Capture the cell that displays the provided text and extract its [x, y] central coordinate. 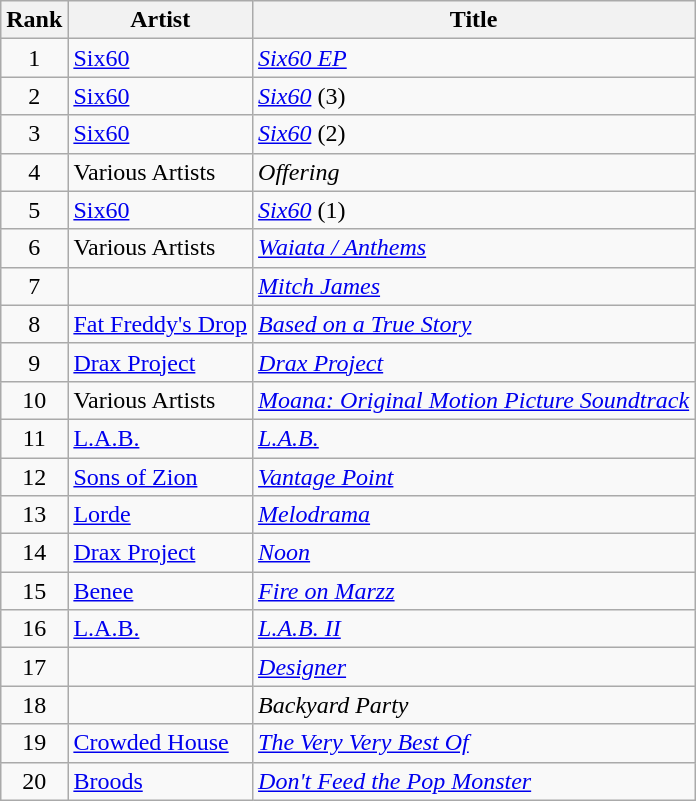
14 [34, 553]
12 [34, 477]
13 [34, 515]
Based on a True Story [474, 324]
Six60 (3) [474, 96]
Designer [474, 667]
Six60 EP [474, 58]
2 [34, 96]
Fire on Marzz [474, 591]
The Very Very Best Of [474, 743]
Crowded House [160, 743]
17 [34, 667]
Backyard Party [474, 705]
7 [34, 286]
Six60 (2) [474, 134]
19 [34, 743]
5 [34, 210]
Six60 (1) [474, 210]
3 [34, 134]
Benee [160, 591]
11 [34, 438]
Title [474, 20]
1 [34, 58]
16 [34, 629]
Noon [474, 553]
Mitch James [474, 286]
18 [34, 705]
9 [34, 362]
8 [34, 324]
10 [34, 400]
Don't Feed the Pop Monster [474, 781]
4 [34, 172]
Artist [160, 20]
Fat Freddy's Drop [160, 324]
Broods [160, 781]
6 [34, 248]
Rank [34, 20]
Moana: Original Motion Picture Soundtrack [474, 400]
Sons of Zion [160, 477]
20 [34, 781]
Melodrama [474, 515]
Waiata / Anthems [474, 248]
L.A.B. II [474, 629]
Lorde [160, 515]
Offering [474, 172]
Vantage Point [474, 477]
15 [34, 591]
